Locate the cell with the specified text and output its [X, Y] center coordinate. 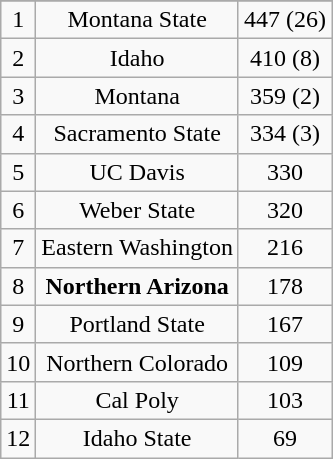
8 [18, 286]
410 (8) [284, 58]
Montana State [138, 20]
6 [18, 210]
10 [18, 362]
Weber State [138, 210]
UC Davis [138, 172]
3 [18, 96]
69 [284, 438]
359 (2) [284, 96]
2 [18, 58]
103 [284, 400]
Eastern Washington [138, 248]
447 (26) [284, 20]
Cal Poly [138, 400]
Northern Colorado [138, 362]
7 [18, 248]
Portland State [138, 324]
216 [284, 248]
334 (3) [284, 134]
167 [284, 324]
109 [284, 362]
11 [18, 400]
320 [284, 210]
330 [284, 172]
Idaho State [138, 438]
5 [18, 172]
12 [18, 438]
Montana [138, 96]
Idaho [138, 58]
Northern Arizona [138, 286]
4 [18, 134]
1 [18, 20]
178 [284, 286]
9 [18, 324]
Sacramento State [138, 134]
